Identify which cell holds the provided text, then report its [X, Y] central coordinate. 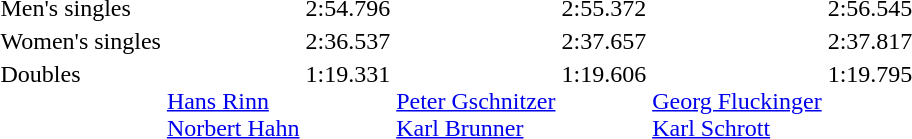
2:37.657 [604, 41]
2:36.537 [348, 41]
